Output the (x, y) coordinate of the center of the cell containing the given text.  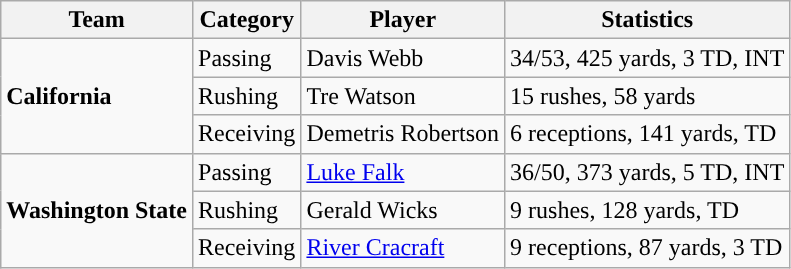
Tre Watson (403, 96)
Team (97, 20)
6 receptions, 141 yards, TD (648, 134)
Player (403, 20)
Statistics (648, 20)
36/50, 373 yards, 5 TD, INT (648, 172)
Luke Falk (403, 172)
9 rushes, 128 yards, TD (648, 210)
34/53, 425 yards, 3 TD, INT (648, 58)
15 rushes, 58 yards (648, 96)
Gerald Wicks (403, 210)
California (97, 96)
Category (247, 20)
9 receptions, 87 yards, 3 TD (648, 248)
Davis Webb (403, 58)
Washington State (97, 210)
River Cracraft (403, 248)
Demetris Robertson (403, 134)
